Return the (x, y) coordinate for the center point of the cell that contains the specified text.  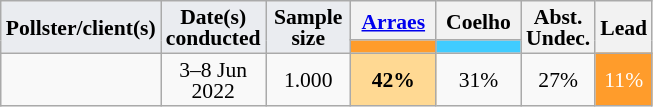
Abst.Undec. (558, 27)
Samplesize (308, 27)
Coelho (478, 20)
27% (558, 79)
Pollster/client(s) (81, 27)
Date(s) conducted (214, 27)
1.000 (308, 79)
Lead (624, 27)
42% (394, 79)
31% (478, 79)
Arraes (394, 20)
11% (624, 79)
3–8 Jun 2022 (214, 79)
